Provide the [X, Y] coordinate of the cell's center where the given text is located.  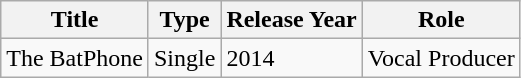
Type [184, 20]
2014 [292, 58]
Single [184, 58]
Role [441, 20]
The BatPhone [75, 58]
Vocal Producer [441, 58]
Title [75, 20]
Release Year [292, 20]
